Identify which cell holds the provided text, then report its [X, Y] central coordinate. 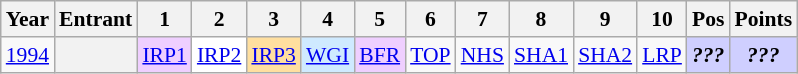
SHA2 [605, 55]
5 [380, 19]
BFR [380, 55]
NHS [482, 55]
2 [220, 19]
6 [430, 19]
8 [541, 19]
7 [482, 19]
1994 [28, 55]
9 [605, 19]
Entrant [96, 19]
Points [763, 19]
WGI [328, 55]
10 [662, 19]
SHA1 [541, 55]
IRP2 [220, 55]
IRP1 [164, 55]
LRP [662, 55]
IRP3 [274, 55]
3 [274, 19]
Pos [708, 19]
Year [28, 19]
TOP [430, 55]
4 [328, 19]
1 [164, 19]
